Pinpoint the cell where the given text exists, returning its [X, Y] midpoint coordinate. 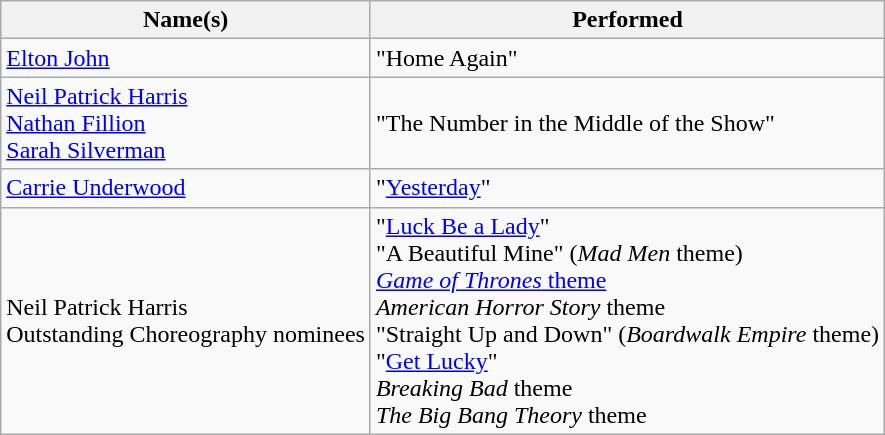
Neil Patrick HarrisNathan FillionSarah Silverman [186, 123]
Performed [627, 20]
"Home Again" [627, 58]
Carrie Underwood [186, 188]
"The Number in the Middle of the Show" [627, 123]
"Yesterday" [627, 188]
Name(s) [186, 20]
Neil Patrick HarrisOutstanding Choreography nominees [186, 320]
Elton John [186, 58]
